Return the [x, y] coordinate for the center point of the cell that contains the specified text.  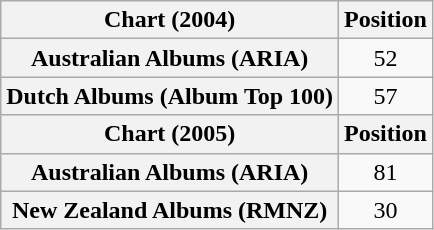
30 [386, 210]
52 [386, 58]
Chart (2004) [170, 20]
Chart (2005) [170, 134]
81 [386, 172]
Dutch Albums (Album Top 100) [170, 96]
57 [386, 96]
New Zealand Albums (RMNZ) [170, 210]
